Pinpoint the cell where the given text exists, returning its (X, Y) midpoint coordinate. 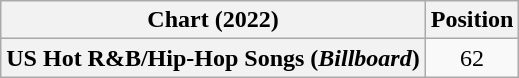
Position (472, 20)
62 (472, 58)
Chart (2022) (213, 20)
US Hot R&B/Hip-Hop Songs (Billboard) (213, 58)
